Search for the cell housing the specified text and yield its [X, Y] center coordinate. 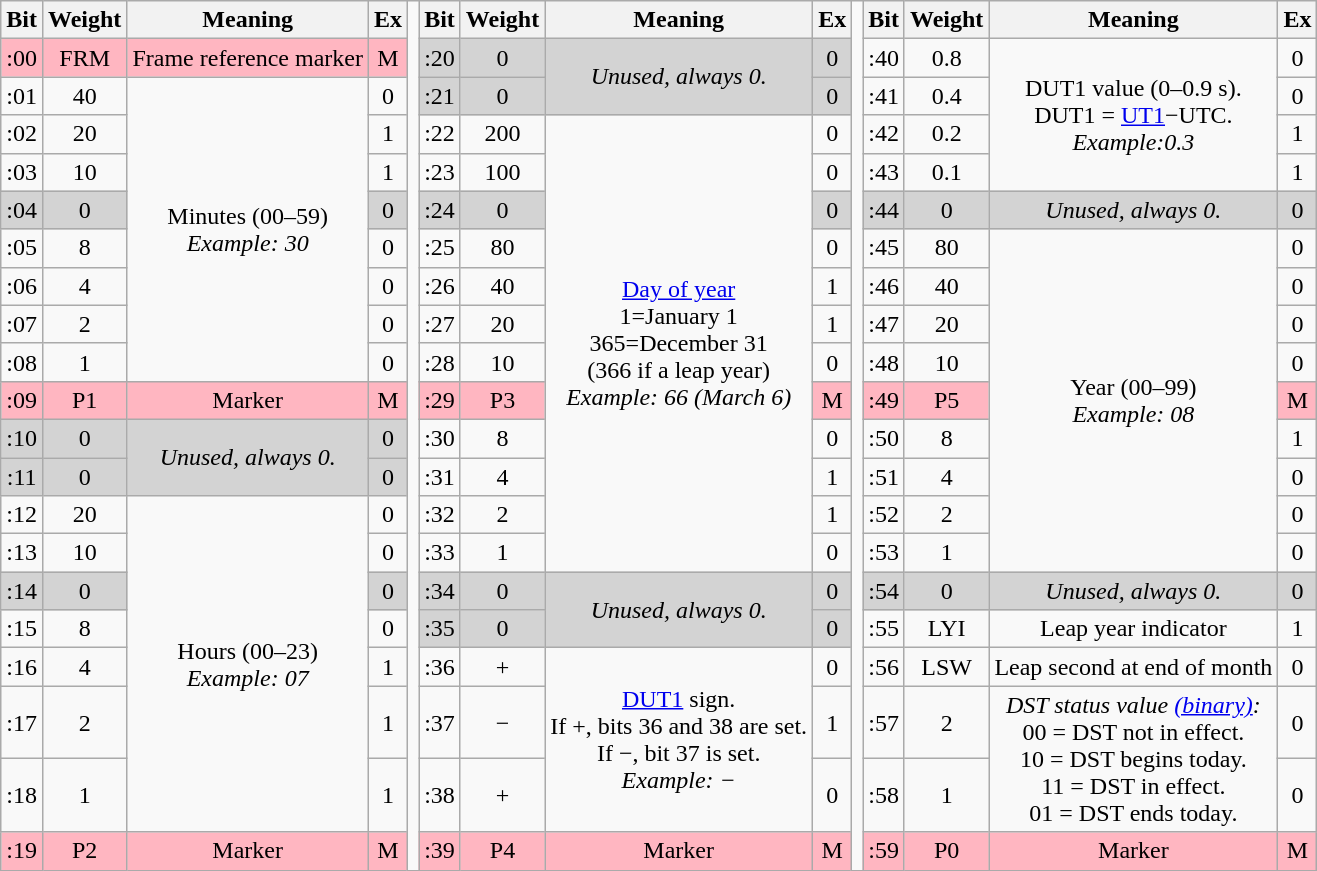
:23 [440, 172]
:29 [440, 400]
:21 [440, 96]
:59 [884, 851]
LYI [946, 629]
P1 [84, 400]
Hours (00–23)Example: 07 [248, 664]
:03 [22, 172]
0.4 [946, 96]
0.2 [946, 134]
DUT1 sign.If +, bits 36 and 38 are set.If −, bit 37 is set.Example: − [679, 740]
:02 [22, 134]
:12 [22, 515]
Year (00–99)Example: 08 [1134, 400]
:27 [440, 324]
:40 [884, 58]
− [502, 722]
Leap year indicator [1134, 629]
:51 [884, 477]
DUT1 value (0–0.9 s).DUT1 = UT1−UTC.Example:0.3 [1134, 115]
:38 [440, 796]
:04 [22, 210]
:31 [440, 477]
FRM [84, 58]
0.1 [946, 172]
:13 [22, 553]
P5 [946, 400]
:14 [22, 591]
:55 [884, 629]
:11 [22, 477]
LSW [946, 667]
:33 [440, 553]
:28 [440, 362]
:05 [22, 248]
:24 [440, 210]
:41 [884, 96]
Day of year1=January 1365=December 31(366 if a leap year)Example: 66 (March 6) [679, 344]
:42 [884, 134]
:20 [440, 58]
:53 [884, 553]
DST status value (binary):00 = DST not in effect.10 = DST begins today.11 = DST in effect.01 = DST ends today. [1134, 759]
:48 [884, 362]
:19 [22, 851]
:56 [884, 667]
:32 [440, 515]
:54 [884, 591]
:47 [884, 324]
200 [502, 134]
:00 [22, 58]
:17 [22, 722]
P4 [502, 851]
:46 [884, 286]
:22 [440, 134]
:08 [22, 362]
:50 [884, 438]
:25 [440, 248]
:01 [22, 96]
:36 [440, 667]
:49 [884, 400]
:16 [22, 667]
:34 [440, 591]
:57 [884, 722]
100 [502, 172]
Leap second at end of month [1134, 667]
:58 [884, 796]
:43 [884, 172]
:45 [884, 248]
:52 [884, 515]
P2 [84, 851]
Frame reference marker [248, 58]
:06 [22, 286]
:10 [22, 438]
:44 [884, 210]
:35 [440, 629]
:30 [440, 438]
:39 [440, 851]
:26 [440, 286]
:07 [22, 324]
:15 [22, 629]
P0 [946, 851]
P3 [502, 400]
:09 [22, 400]
0.8 [946, 58]
:37 [440, 722]
:18 [22, 796]
Minutes (00–59)Example: 30 [248, 229]
